Search for the cell housing the specified text and yield its (x, y) center coordinate. 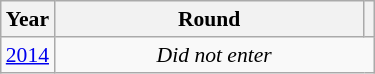
Did not enter (214, 55)
2014 (28, 55)
Year (28, 19)
Round (209, 19)
